Extract the [x, y] coordinate from the center of the cell holding the provided text.  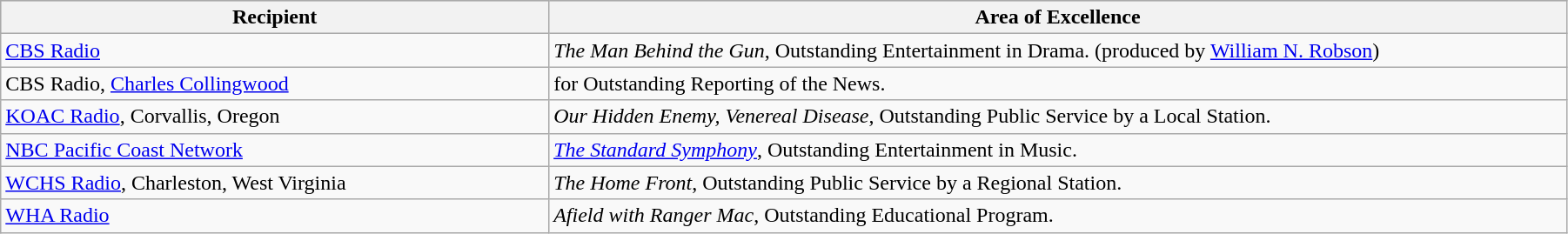
The Man Behind the Gun, Outstanding Entertainment in Drama. (produced by William N. Robson) [1058, 50]
for Outstanding Reporting of the News. [1058, 84]
Area of Excellence [1058, 17]
The Home Front, Outstanding Public Service by a Regional Station. [1058, 183]
Our Hidden Enemy, Venereal Disease, Outstanding Public Service by a Local Station. [1058, 117]
Afield with Ranger Mac, Outstanding Educational Program. [1058, 216]
Recipient [275, 17]
WHA Radio [275, 216]
CBS Radio, Charles Collingwood [275, 84]
WCHS Radio, Charleston, West Virginia [275, 183]
NBC Pacific Coast Network [275, 150]
The Standard Symphony, Outstanding Entertainment in Music. [1058, 150]
CBS Radio [275, 50]
KOAC Radio, Corvallis, Oregon [275, 117]
